Capture the cell that displays the provided text and extract its [x, y] central coordinate. 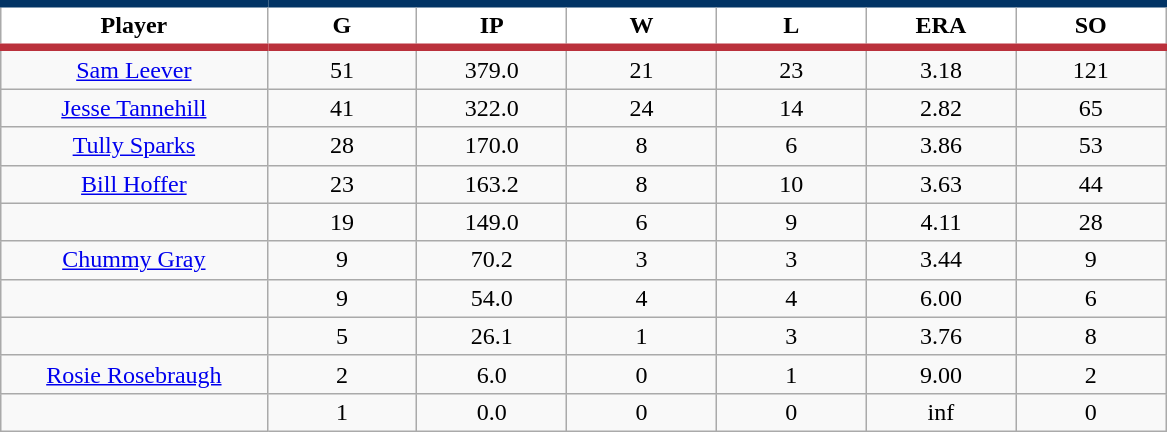
6.00 [941, 298]
Chummy Gray [134, 260]
170.0 [492, 146]
51 [342, 68]
121 [1091, 68]
44 [1091, 184]
6.0 [492, 374]
W [642, 26]
21 [642, 68]
41 [342, 108]
65 [1091, 108]
10 [791, 184]
379.0 [492, 68]
5 [342, 336]
19 [342, 222]
3.76 [941, 336]
Player [134, 26]
IP [492, 26]
Rosie Rosebraugh [134, 374]
Bill Hoffer [134, 184]
0.0 [492, 412]
53 [1091, 146]
26.1 [492, 336]
4.11 [941, 222]
163.2 [492, 184]
L [791, 26]
SO [1091, 26]
149.0 [492, 222]
24 [642, 108]
54.0 [492, 298]
Tully Sparks [134, 146]
3.63 [941, 184]
G [342, 26]
2.82 [941, 108]
14 [791, 108]
322.0 [492, 108]
inf [941, 412]
3.18 [941, 68]
Jesse Tannehill [134, 108]
3.44 [941, 260]
70.2 [492, 260]
ERA [941, 26]
3.86 [941, 146]
Sam Leever [134, 68]
9.00 [941, 374]
